Return (X, Y) of the center of cell containing provided text 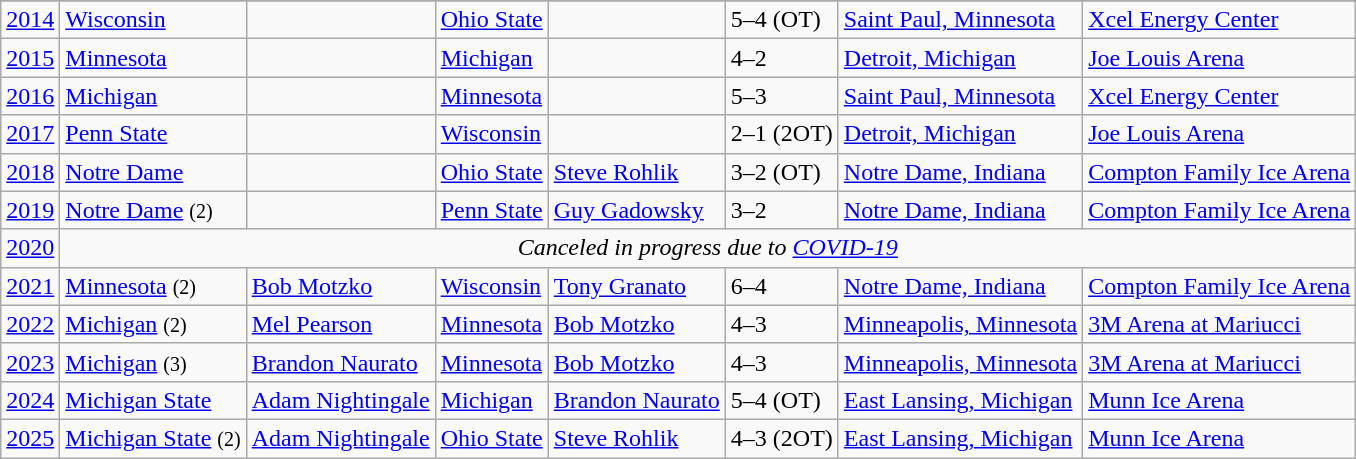
2020 (30, 248)
Tony Granato (636, 286)
2018 (30, 172)
2024 (30, 400)
2019 (30, 210)
Michigan (3) (153, 362)
2015 (30, 58)
2022 (30, 324)
2016 (30, 96)
Guy Gadowsky (636, 210)
Michigan State (2) (153, 438)
2021 (30, 286)
Notre Dame (153, 172)
Mel Pearson (340, 324)
6–4 (782, 286)
Michigan (2) (153, 324)
4–2 (782, 58)
4–3 (2OT) (782, 438)
Canceled in progress due to COVID-19 (708, 248)
Notre Dame (2) (153, 210)
2025 (30, 438)
2–1 (2OT) (782, 134)
Minnesota (2) (153, 286)
3–2 (OT) (782, 172)
Michigan State (153, 400)
2014 (30, 20)
3–2 (782, 210)
5–3 (782, 96)
2017 (30, 134)
2023 (30, 362)
